Pinpoint the cell where the given text exists, returning its (x, y) midpoint coordinate. 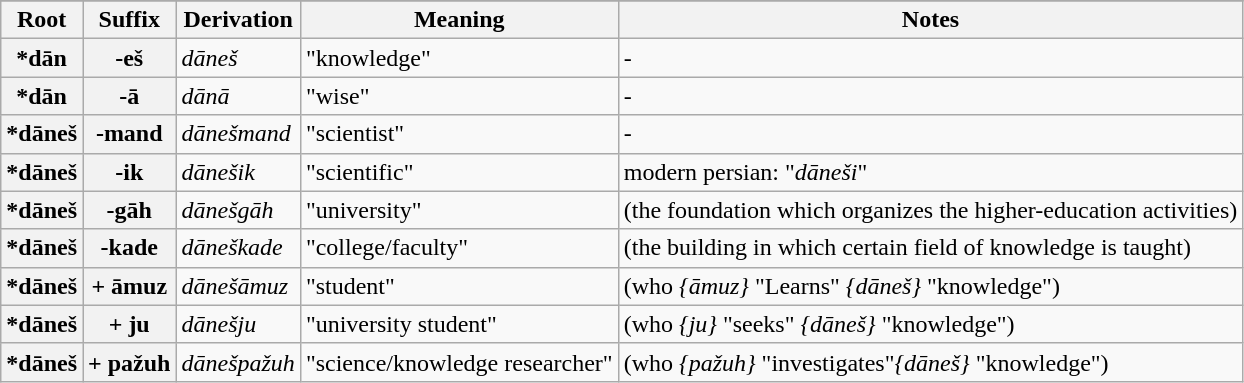
"scientist" (459, 134)
"wise" (459, 96)
(the foundation which organizes the higher-education activities) (930, 210)
-mand (128, 134)
-kade (128, 248)
"university student" (459, 324)
"scientific" (459, 172)
Derivation (238, 20)
(who {pažuh} "investigates"{dāneš} "knowledge") (930, 362)
"university" (459, 210)
(the building in which certain field of knowledge is taught) (930, 248)
"college/faculty" (459, 248)
dānešāmuz (238, 286)
-ik (128, 172)
dānešgāh (238, 210)
dānešpažuh (238, 362)
(who {ju} "seeks" {dāneš} "knowledge") (930, 324)
-eš (128, 58)
-ā (128, 96)
Notes (930, 20)
dānešmand (238, 134)
+ pažuh (128, 362)
"science/knowledge researcher" (459, 362)
dāneš (238, 58)
+ ju (128, 324)
(who {āmuz} "Learns" {dāneš} "knowledge") (930, 286)
dānešju (238, 324)
"knowledge" (459, 58)
modern persian: "dāneši" (930, 172)
Root (42, 20)
Suffix (128, 20)
"student" (459, 286)
+ āmuz (128, 286)
dāneškade (238, 248)
Meaning (459, 20)
-gāh (128, 210)
dānešik (238, 172)
dānā (238, 96)
